Locate the cell with the specified text and output its (X, Y) center coordinate. 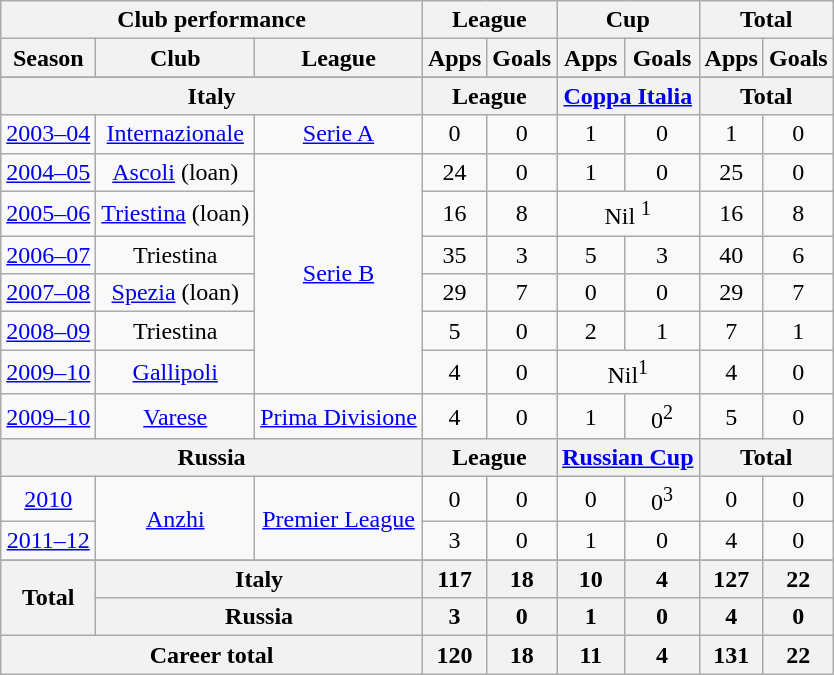
Russian Cup (628, 458)
Career total (212, 655)
Ascoli (loan) (176, 172)
Premier League (339, 518)
Cup (628, 20)
24 (454, 172)
127 (731, 579)
02 (662, 416)
Club (176, 58)
2003–04 (48, 134)
2004–05 (48, 172)
Club performance (212, 20)
117 (454, 579)
35 (454, 255)
120 (454, 655)
2006–07 (48, 255)
25 (731, 172)
6 (798, 255)
10 (591, 579)
Prima Divisione (339, 416)
Triestina (loan) (176, 214)
40 (731, 255)
2007–08 (48, 293)
2005–06 (48, 214)
Season (48, 58)
Spezia (loan) (176, 293)
Serie A (339, 134)
Gallipoli (176, 372)
2 (591, 331)
Varese (176, 416)
Anzhi (176, 518)
11 (591, 655)
Serie B (339, 274)
2011–12 (48, 541)
2010 (48, 500)
Internazionale (176, 134)
03 (662, 500)
Coppa Italia (628, 96)
2008–09 (48, 331)
Nil 1 (628, 214)
131 (731, 655)
Nil1 (628, 372)
